Provide the [x, y] coordinate of the cell's center where the given text is located.  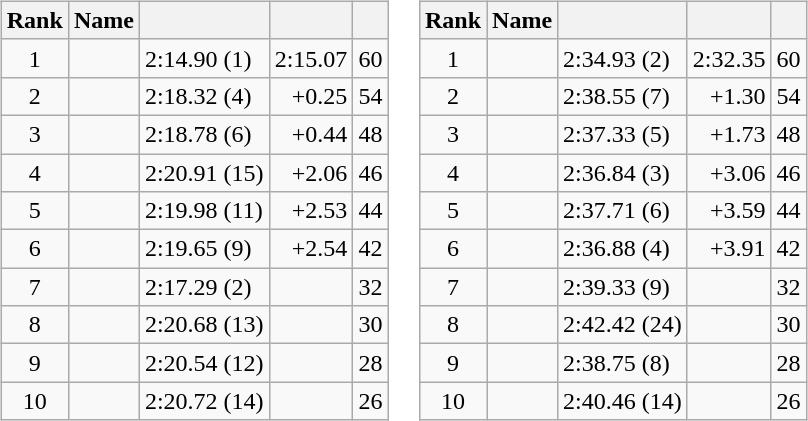
+2.06 [311, 173]
2:37.71 (6) [623, 211]
2:18.78 (6) [204, 134]
+0.44 [311, 134]
2:20.68 (13) [204, 325]
2:15.07 [311, 58]
+2.54 [311, 249]
+1.73 [729, 134]
+3.91 [729, 249]
2:40.46 (14) [623, 401]
2:19.65 (9) [204, 249]
2:14.90 (1) [204, 58]
2:20.91 (15) [204, 173]
+1.30 [729, 96]
2:17.29 (2) [204, 287]
2:20.54 (12) [204, 363]
2:38.55 (7) [623, 96]
+0.25 [311, 96]
+2.53 [311, 211]
2:39.33 (9) [623, 287]
2:42.42 (24) [623, 325]
2:36.84 (3) [623, 173]
2:32.35 [729, 58]
+3.06 [729, 173]
2:38.75 (8) [623, 363]
2:19.98 (11) [204, 211]
2:20.72 (14) [204, 401]
+3.59 [729, 211]
2:34.93 (2) [623, 58]
2:36.88 (4) [623, 249]
2:18.32 (4) [204, 96]
2:37.33 (5) [623, 134]
